Identify which cell holds the provided text, then report its [X, Y] central coordinate. 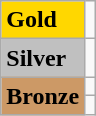
Silver [43, 58]
Gold [43, 20]
Bronze [43, 96]
